Provide the (x, y) coordinate of the cell's center where the given text is located.  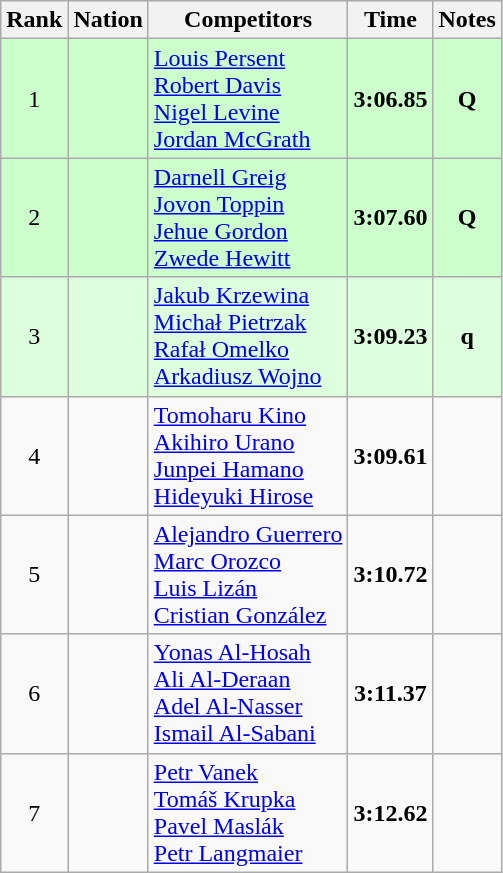
Nation (108, 20)
Tomoharu KinoAkihiro UranoJunpei HamanoHideyuki Hirose (248, 456)
Louis PersentRobert DavisNigel LevineJordan McGrath (248, 98)
q (467, 336)
6 (34, 694)
3:11.37 (390, 694)
3:10.72 (390, 574)
1 (34, 98)
3:09.61 (390, 456)
Time (390, 20)
Darnell GreigJovon ToppinJehue GordonZwede Hewitt (248, 218)
3:09.23 (390, 336)
Yonas Al-HosahAli Al-DeraanAdel Al-NasserIsmail Al-Sabani (248, 694)
3:07.60 (390, 218)
7 (34, 812)
3:06.85 (390, 98)
5 (34, 574)
4 (34, 456)
3 (34, 336)
Alejandro GuerreroMarc OrozcoLuis LizánCristian González (248, 574)
2 (34, 218)
Rank (34, 20)
Competitors (248, 20)
3:12.62 (390, 812)
Petr VanekTomáš KrupkaPavel MaslákPetr Langmaier (248, 812)
Notes (467, 20)
Jakub KrzewinaMichał PietrzakRafał OmelkoArkadiusz Wojno (248, 336)
